Locate the cell with the specified text and output its (x, y) center coordinate. 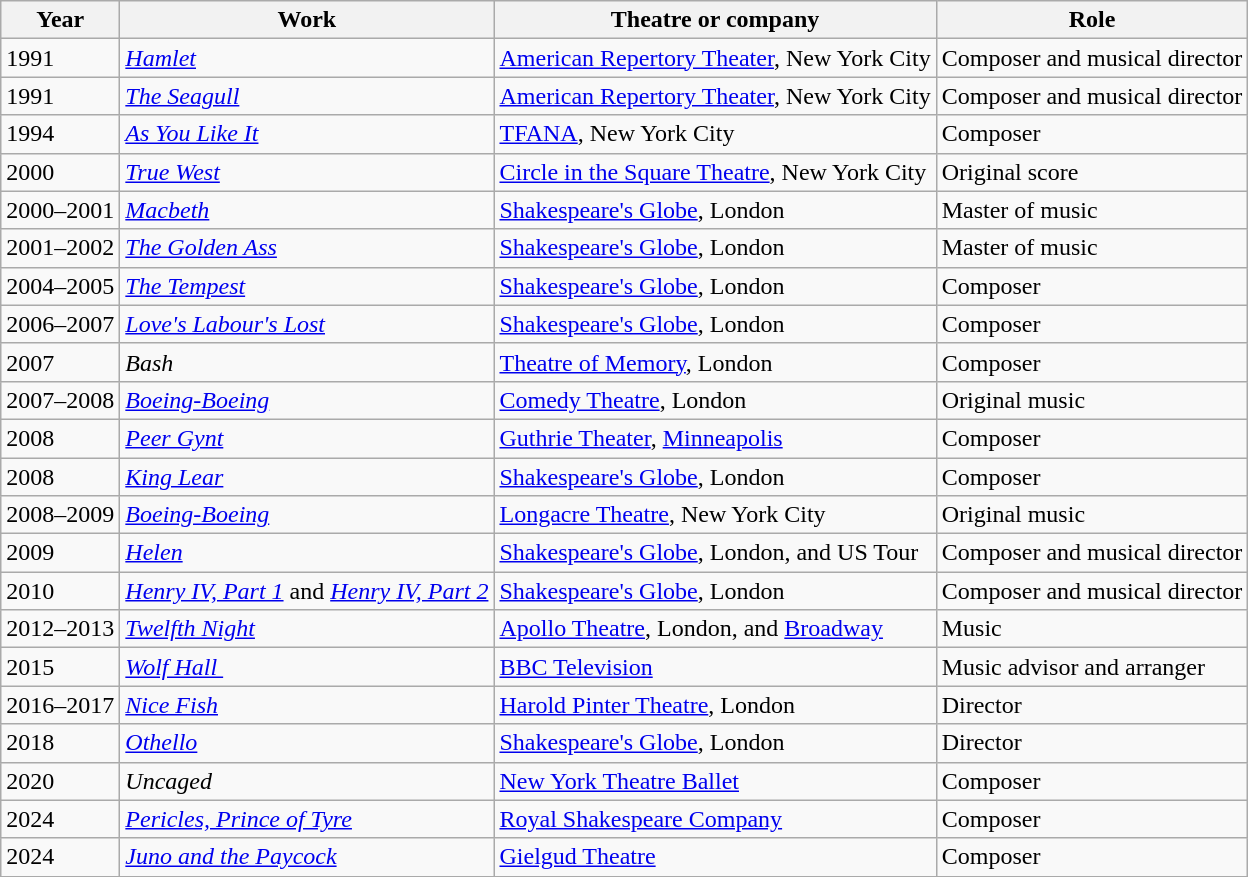
Helen (307, 553)
Apollo Theatre, London, and Broadway (715, 629)
Harold Pinter Theatre, London (715, 705)
Macbeth (307, 210)
2020 (60, 781)
2010 (60, 591)
Henry IV, Part 1 and Henry IV, Part 2 (307, 591)
Love's Labour's Lost (307, 324)
Theatre or company (715, 20)
Music advisor and arranger (1092, 667)
Work (307, 20)
King Lear (307, 477)
2018 (60, 743)
The Seagull (307, 96)
2000–2001 (60, 210)
2009 (60, 553)
The Golden Ass (307, 248)
Twelfth Night (307, 629)
Juno and the Paycock (307, 857)
2007 (60, 362)
Original score (1092, 172)
Comedy Theatre, London (715, 400)
Circle in the Square Theatre, New York City (715, 172)
2006–2007 (60, 324)
True West (307, 172)
Pericles, Prince of Tyre (307, 819)
TFANA, New York City (715, 134)
Guthrie Theater, Minneapolis (715, 438)
Othello (307, 743)
2004–2005 (60, 286)
Uncaged (307, 781)
Peer Gynt (307, 438)
Wolf Hall (307, 667)
BBC Television (715, 667)
Theatre of Memory, London (715, 362)
1994 (60, 134)
2007–2008 (60, 400)
2012–2013 (60, 629)
2001–2002 (60, 248)
Role (1092, 20)
Royal Shakespeare Company (715, 819)
Music (1092, 629)
Bash (307, 362)
Year (60, 20)
2016–2017 (60, 705)
2000 (60, 172)
Nice Fish (307, 705)
Gielgud Theatre (715, 857)
The Tempest (307, 286)
2015 (60, 667)
New York Theatre Ballet (715, 781)
Shakespeare's Globe, London, and US Tour (715, 553)
Longacre Theatre, New York City (715, 515)
2008–2009 (60, 515)
Hamlet (307, 58)
As You Like It (307, 134)
